For the text-containing cell, return its midpoint in (x, y) coordinate format. 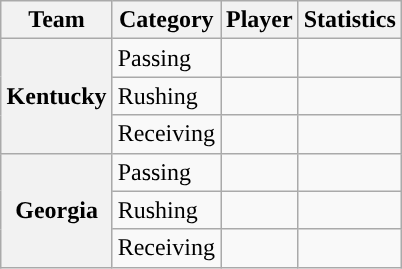
Team (56, 20)
Player (259, 20)
Georgia (56, 210)
Category (166, 20)
Statistics (350, 20)
Kentucky (56, 96)
